Search for the cell housing the specified text and yield its (x, y) center coordinate. 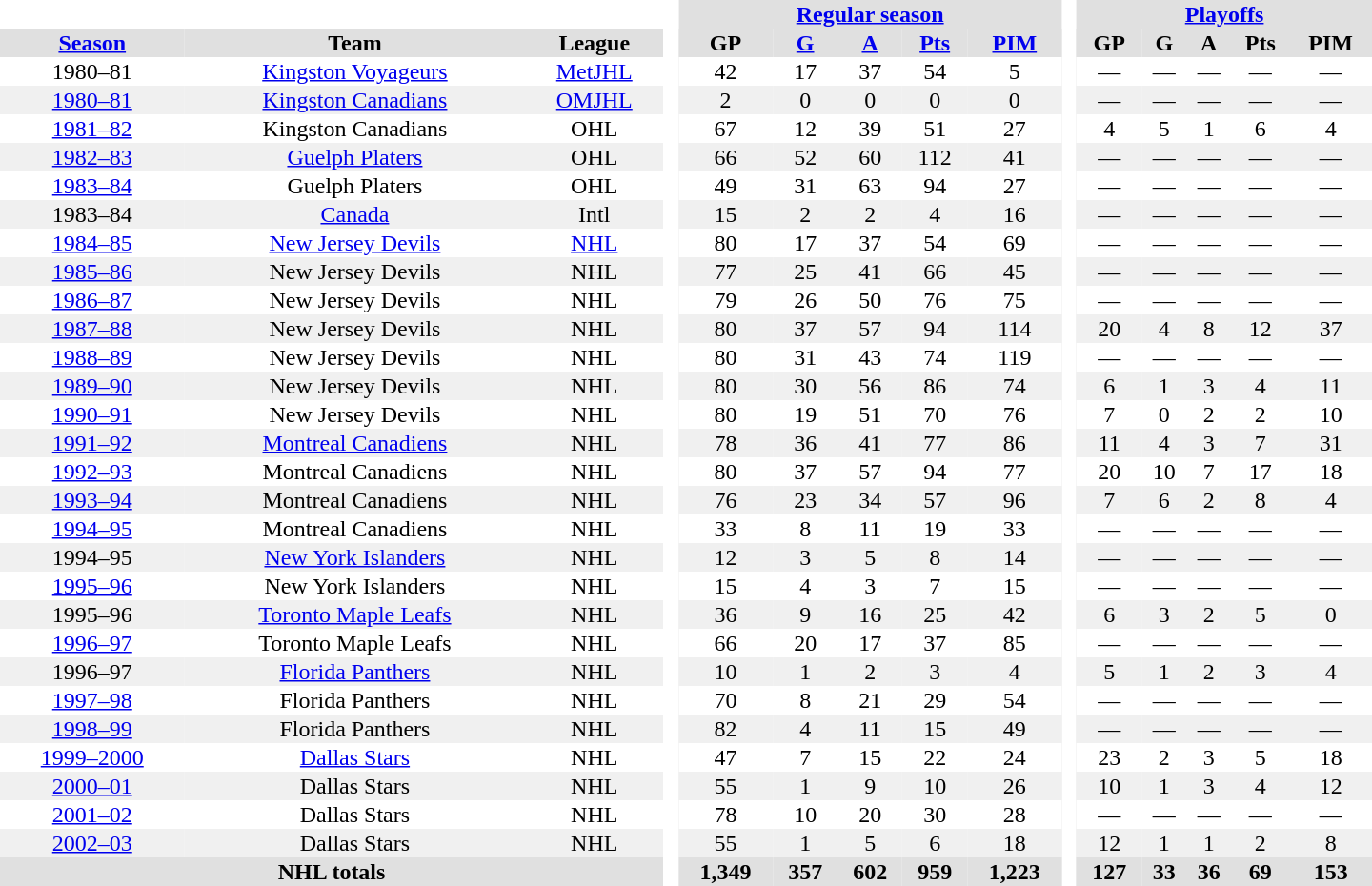
2000–01 (92, 786)
1986–87 (92, 300)
28 (1014, 815)
60 (870, 157)
114 (1014, 329)
1992–93 (92, 472)
153 (1330, 872)
43 (870, 357)
63 (870, 186)
1998–99 (92, 729)
82 (726, 729)
79 (726, 300)
1991–92 (92, 443)
24 (1014, 757)
1984–85 (92, 243)
47 (726, 757)
112 (935, 157)
67 (726, 129)
119 (1014, 357)
2001–02 (92, 815)
Regular season (871, 14)
1993–94 (92, 500)
Intl (595, 214)
1985–86 (92, 272)
29 (935, 700)
1981–82 (92, 129)
MetJHL (595, 71)
357 (805, 872)
1,223 (1014, 872)
34 (870, 500)
Season (92, 43)
75 (1014, 300)
2002–03 (92, 843)
22 (935, 757)
45 (1014, 272)
56 (870, 386)
Canada (355, 214)
Playoffs (1224, 14)
1988–89 (92, 357)
1987–88 (92, 329)
21 (870, 700)
NHL totals (332, 872)
League (595, 43)
1989–90 (92, 386)
OMJHL (595, 100)
85 (1014, 643)
127 (1109, 872)
50 (870, 300)
39 (870, 129)
96 (1014, 500)
959 (935, 872)
1982–83 (92, 157)
14 (1014, 557)
Team (355, 43)
52 (805, 157)
1997–98 (92, 700)
602 (870, 872)
1,349 (726, 872)
Kingston Voyageurs (355, 71)
1990–91 (92, 414)
1999–2000 (92, 757)
